Return the (x, y) coordinate for the center point of the cell that contains the specified text.  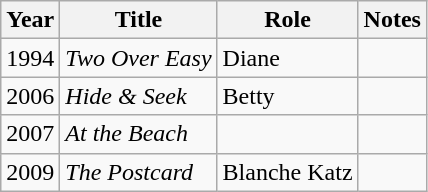
Blanche Katz (288, 172)
At the Beach (138, 134)
2006 (30, 96)
Betty (288, 96)
Role (288, 20)
The Postcard (138, 172)
1994 (30, 58)
Year (30, 20)
Two Over Easy (138, 58)
Title (138, 20)
2009 (30, 172)
Hide & Seek (138, 96)
Notes (392, 20)
2007 (30, 134)
Diane (288, 58)
